Search for the cell housing the specified text and yield its [X, Y] center coordinate. 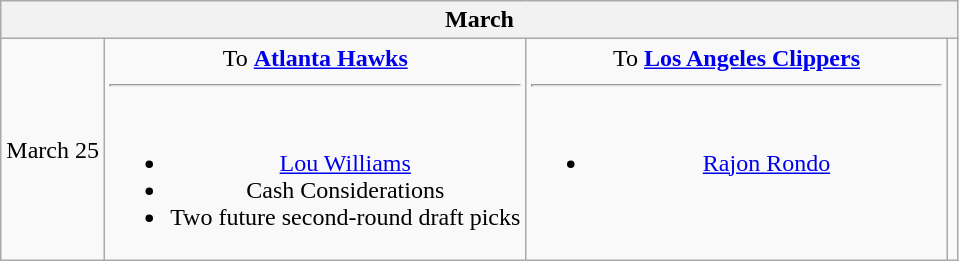
To Los Angeles ClippersRajon Rondo [736, 150]
March 25 [53, 150]
March [480, 20]
To Atlanta HawksLou WilliamsCash ConsiderationsTwo future second-round draft picks [316, 150]
